Locate the cell with the specified text and output its [X, Y] center coordinate. 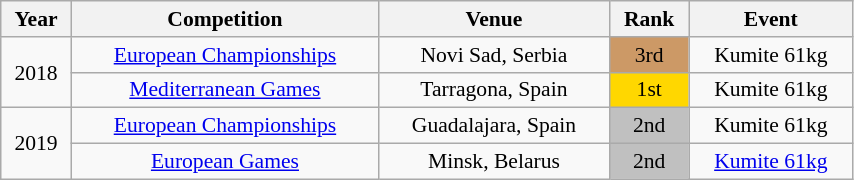
European Games [224, 162]
Venue [494, 19]
Minsk, Belarus [494, 162]
1st [649, 90]
Novi Sad, Serbia [494, 55]
3rd [649, 55]
Competition [224, 19]
Event [770, 19]
Tarragona, Spain [494, 90]
Rank [649, 19]
Guadalajara, Spain [494, 126]
2019 [36, 144]
Mediterranean Games [224, 90]
2018 [36, 72]
Year [36, 19]
